Provide the (X, Y) coordinate of the cell's center where the given text is located.  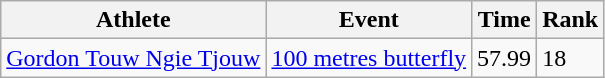
Gordon Touw Ngie Tjouw (134, 58)
Event (369, 20)
57.99 (504, 58)
Time (504, 20)
18 (570, 58)
Rank (570, 20)
Athlete (134, 20)
100 metres butterfly (369, 58)
